Determine the [x, y] coordinate at the center of the cell enclosing the given text.  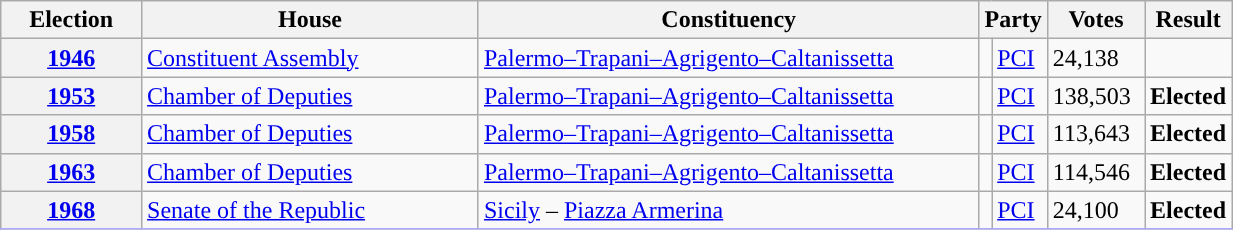
Senate of the Republic [310, 210]
1963 [72, 172]
Sicily – Piazza Armerina [728, 210]
138,503 [1096, 96]
1946 [72, 58]
Result [1188, 20]
Constituent Assembly [310, 58]
114,546 [1096, 172]
Party [1013, 20]
113,643 [1096, 134]
1968 [72, 210]
1953 [72, 96]
Election [72, 20]
24,100 [1096, 210]
Votes [1096, 20]
Constituency [728, 20]
House [310, 20]
1958 [72, 134]
24,138 [1096, 58]
